Pinpoint the cell where the given text exists, returning its (x, y) midpoint coordinate. 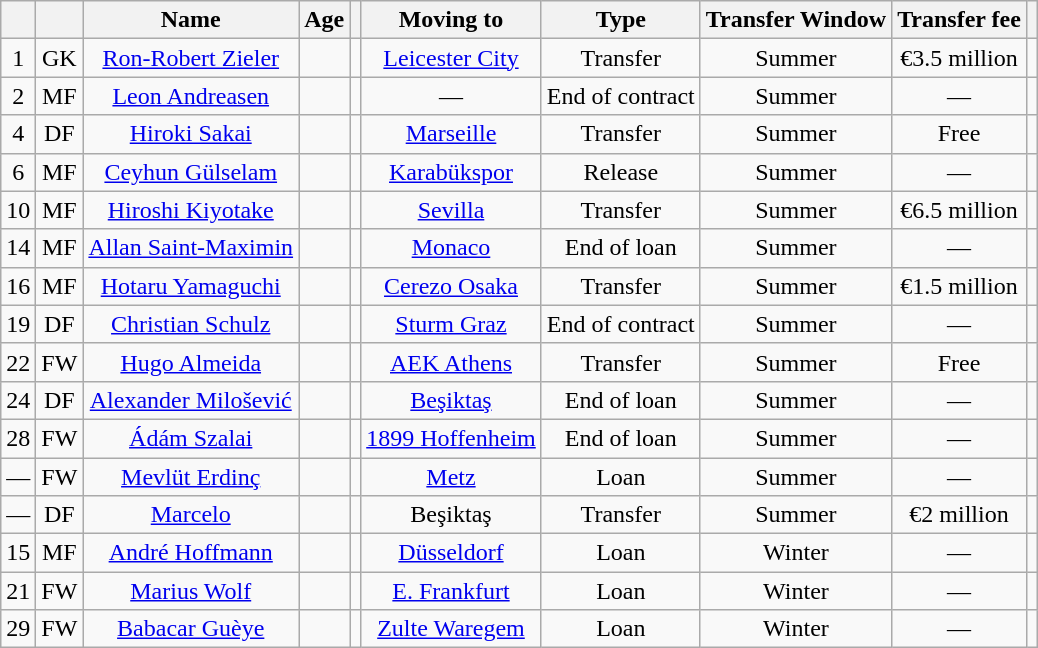
Sturm Graz (452, 324)
Monaco (452, 248)
Hiroki Sakai (191, 134)
Karabükspor (452, 172)
Ceyhun Gülselam (191, 172)
Marseille (452, 134)
16 (18, 286)
E. Frankfurt (452, 591)
Marcelo (191, 515)
Leicester City (452, 58)
Ron-Robert Zieler (191, 58)
Metz (452, 477)
Sevilla (452, 210)
André Hoffmann (191, 553)
€6.5 million (960, 210)
28 (18, 438)
Cerezo Osaka (452, 286)
Age (324, 20)
22 (18, 362)
1899 Hoffenheim (452, 438)
4 (18, 134)
14 (18, 248)
Zulte Waregem (452, 629)
Release (620, 172)
Hotaru Yamaguchi (191, 286)
21 (18, 591)
Transfer fee (960, 20)
Mevlüt Erdinç (191, 477)
2 (18, 96)
Leon Andreasen (191, 96)
19 (18, 324)
Ádám Szalai (191, 438)
15 (18, 553)
29 (18, 629)
€1.5 million (960, 286)
Babacar Guèye (191, 629)
GK (60, 58)
AEK Athens (452, 362)
Hugo Almeida (191, 362)
Marius Wolf (191, 591)
Alexander Milošević (191, 400)
€2 million (960, 515)
Name (191, 20)
Transfer Window (796, 20)
Christian Schulz (191, 324)
6 (18, 172)
Hiroshi Kiyotake (191, 210)
10 (18, 210)
€3.5 million (960, 58)
Düsseldorf (452, 553)
Allan Saint-Maximin (191, 248)
1 (18, 58)
24 (18, 400)
Moving to (452, 20)
Type (620, 20)
